For the text-containing cell, return its midpoint in [X, Y] coordinate format. 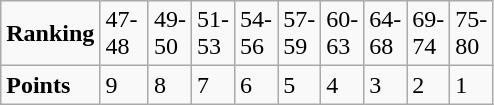
Ranking [50, 34]
3 [386, 85]
1 [472, 85]
9 [124, 85]
69-74 [428, 34]
Points [50, 85]
5 [300, 85]
47-48 [124, 34]
8 [170, 85]
4 [342, 85]
49-50 [170, 34]
6 [256, 85]
2 [428, 85]
64-68 [386, 34]
57-59 [300, 34]
75-80 [472, 34]
7 [212, 85]
51-53 [212, 34]
60-63 [342, 34]
54-56 [256, 34]
